Extract the (X, Y) coordinate from the center of the cell holding the provided text.  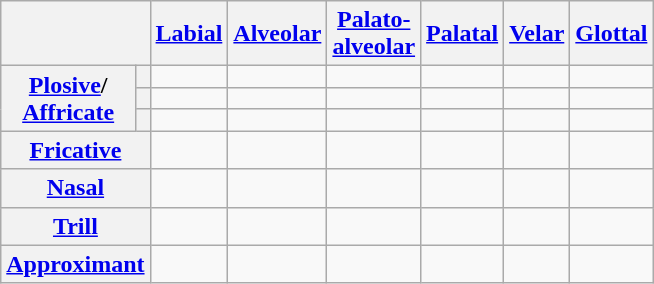
Trill (76, 226)
Palato-alveolar (374, 34)
Fricative (76, 150)
Nasal (76, 188)
Velar (537, 34)
Labial (189, 34)
Glottal (612, 34)
Approximant (76, 264)
Palatal (462, 34)
Alveolar (278, 34)
Plosive/Affricate (68, 98)
